Scan for the cell matching the given text and deliver its (x, y) coordinate at center. 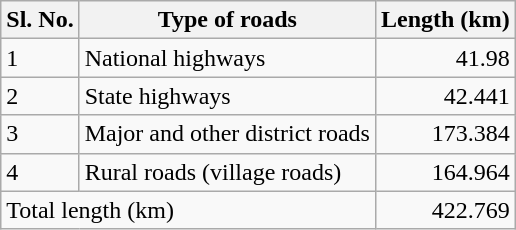
National highways (227, 58)
Sl. No. (40, 20)
Major and other district roads (227, 134)
422.769 (445, 210)
Rural roads (village roads) (227, 172)
1 (40, 58)
42.441 (445, 96)
4 (40, 172)
Type of roads (227, 20)
41.98 (445, 58)
Length (km) (445, 20)
3 (40, 134)
2 (40, 96)
State highways (227, 96)
Total length (km) (188, 210)
164.964 (445, 172)
173.384 (445, 134)
